Locate the cell with the specified text and output its (x, y) center coordinate. 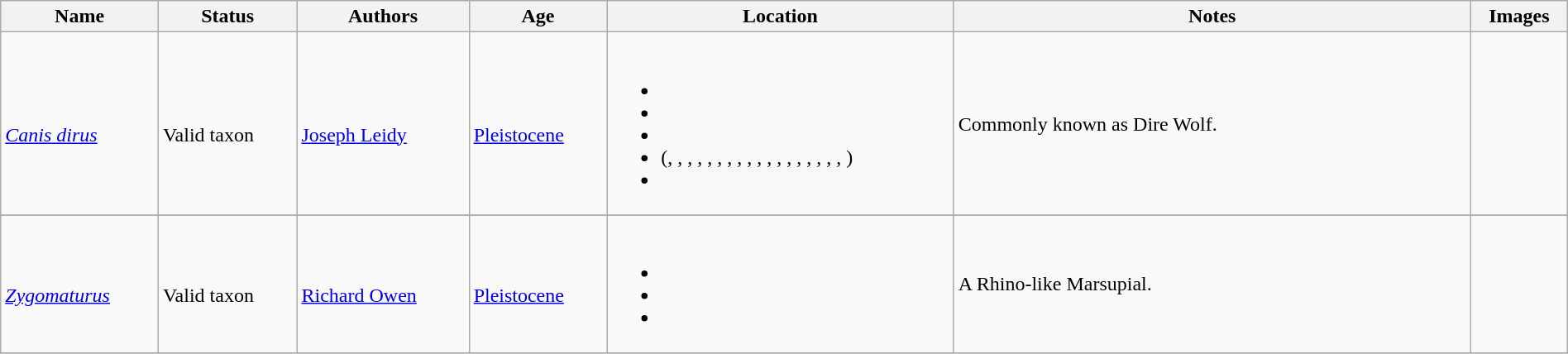
Age (538, 17)
Authors (383, 17)
Images (1518, 17)
Zygomaturus (79, 285)
Joseph Leidy (383, 124)
Notes (1212, 17)
Commonly known as Dire Wolf. (1212, 124)
Canis dirus (79, 124)
Status (227, 17)
Name (79, 17)
(, , , , , , , , , , , , , , , , , , ) (781, 124)
Location (781, 17)
Richard Owen (383, 285)
A Rhino-like Marsupial. (1212, 285)
